Return [X, Y] of the center of cell containing provided text 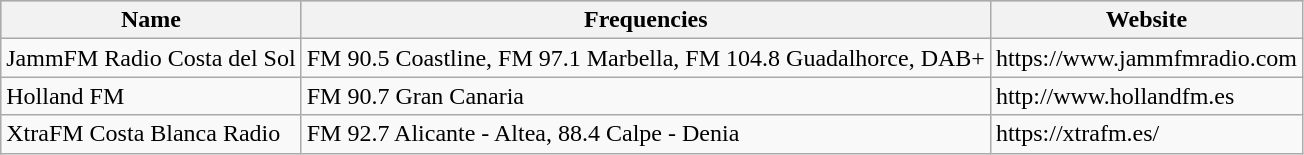
https://www.jammfmradio.com [1146, 58]
FM 90.5 Coastline, FM 97.1 Marbella, FM 104.8 Guadalhorce, DAB+ [646, 58]
https://xtrafm.es/ [1146, 134]
FM 90.7 Gran Canaria [646, 96]
XtraFM Costa Blanca Radio [151, 134]
Frequencies [646, 20]
Holland FM [151, 96]
FM 92.7 Alicante - Altea, 88.4 Calpe - Denia [646, 134]
Name [151, 20]
JammFM Radio Costa del Sol [151, 58]
http://www.hollandfm.es [1146, 96]
Website [1146, 20]
